Scan for the cell matching the given text and deliver its (X, Y) coordinate at center. 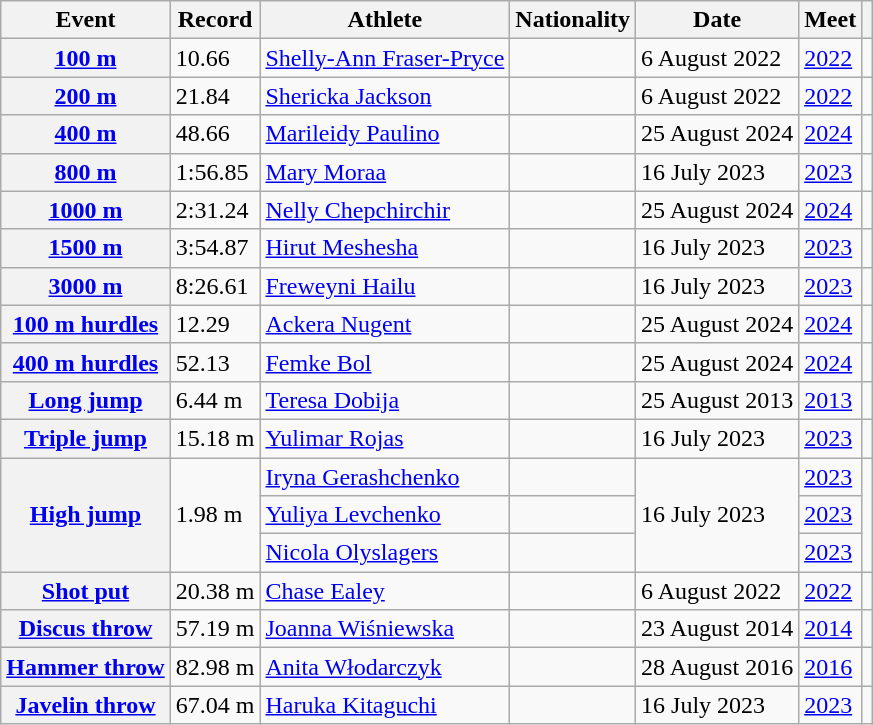
1:56.85 (215, 172)
1500 m (86, 248)
Record (215, 20)
Event (86, 20)
Date (718, 20)
20.38 m (215, 591)
Marileidy Paulino (385, 134)
23 August 2014 (718, 629)
800 m (86, 172)
Ackera Nugent (385, 324)
Yulimar Rojas (385, 438)
10.66 (215, 58)
High jump (86, 515)
Shericka Jackson (385, 96)
67.04 m (215, 705)
Athlete (385, 20)
Yuliya Levchenko (385, 515)
Javelin throw (86, 705)
2016 (830, 667)
25 August 2013 (718, 400)
1.98 m (215, 515)
52.13 (215, 362)
Meet (830, 20)
Shelly-Ann Fraser-Pryce (385, 58)
57.19 m (215, 629)
6.44 m (215, 400)
48.66 (215, 134)
Nelly Chepchirchir (385, 210)
15.18 m (215, 438)
200 m (86, 96)
Discus throw (86, 629)
Femke Bol (385, 362)
2013 (830, 400)
Shot put (86, 591)
100 m hurdles (86, 324)
3:54.87 (215, 248)
82.98 m (215, 667)
3000 m (86, 286)
Long jump (86, 400)
Teresa Dobija (385, 400)
28 August 2016 (718, 667)
Anita Włodarczyk (385, 667)
Hirut Meshesha (385, 248)
2014 (830, 629)
Nationality (573, 20)
8:26.61 (215, 286)
2:31.24 (215, 210)
400 m hurdles (86, 362)
21.84 (215, 96)
Iryna Gerashchenko (385, 477)
Mary Moraa (385, 172)
Freweyni Hailu (385, 286)
Haruka Kitaguchi (385, 705)
Nicola Olyslagers (385, 553)
12.29 (215, 324)
100 m (86, 58)
Hammer throw (86, 667)
Joanna Wiśniewska (385, 629)
Triple jump (86, 438)
1000 m (86, 210)
400 m (86, 134)
Chase Ealey (385, 591)
